Pinpoint the cell where the given text exists, returning its [X, Y] midpoint coordinate. 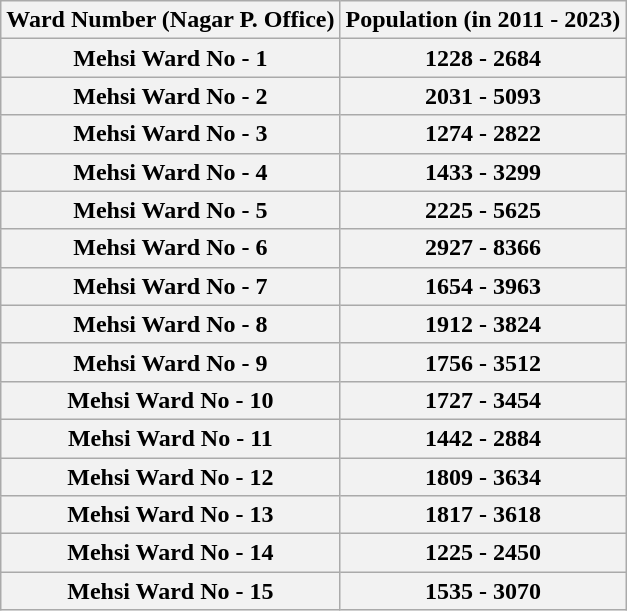
Population (in 2011 - 2023) [483, 20]
Mehsi Ward No - 7 [170, 286]
1228 - 2684 [483, 58]
2031 - 5093 [483, 96]
Mehsi Ward No - 10 [170, 400]
Mehsi Ward No - 11 [170, 438]
Mehsi Ward No - 5 [170, 210]
Mehsi Ward No - 14 [170, 553]
1535 - 3070 [483, 591]
Mehsi Ward No - 3 [170, 134]
1442 - 2884 [483, 438]
1756 - 3512 [483, 362]
Mehsi Ward No - 15 [170, 591]
1274 - 2822 [483, 134]
Mehsi Ward No - 4 [170, 172]
1912 - 3824 [483, 324]
1809 - 3634 [483, 477]
1727 - 3454 [483, 400]
Mehsi Ward No - 1 [170, 58]
Mehsi Ward No - 8 [170, 324]
Mehsi Ward No - 13 [170, 515]
Mehsi Ward No - 9 [170, 362]
1817 - 3618 [483, 515]
1654 - 3963 [483, 286]
Mehsi Ward No - 6 [170, 248]
2927 - 8366 [483, 248]
Ward Number (Nagar P. Office) [170, 20]
2225 - 5625 [483, 210]
Mehsi Ward No - 2 [170, 96]
1225 - 2450 [483, 553]
Mehsi Ward No - 12 [170, 477]
1433 - 3299 [483, 172]
